Output the [x, y] coordinate of the center of the cell containing the given text.  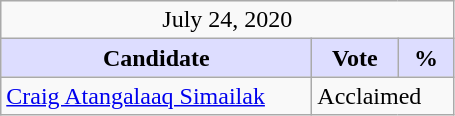
Craig Atangalaaq Simailak [156, 96]
Vote [355, 58]
% [426, 58]
Acclaimed [383, 96]
July 24, 2020 [228, 20]
Candidate [156, 58]
